Provide the (x, y) coordinate of the cell's center where the given text is located.  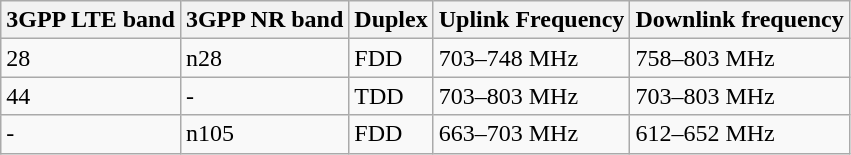
3GPP NR band (264, 20)
703–748 MHz (532, 58)
n28 (264, 58)
Uplink Frequency (532, 20)
3GPP LTE band (91, 20)
TDD (391, 96)
44 (91, 96)
Duplex (391, 20)
Downlink frequency (740, 20)
663–703 MHz (532, 134)
612–652 MHz (740, 134)
28 (91, 58)
n105 (264, 134)
758–803 MHz (740, 58)
